Find where the given text appears and provide that cell's center as (X, Y) coordinate. 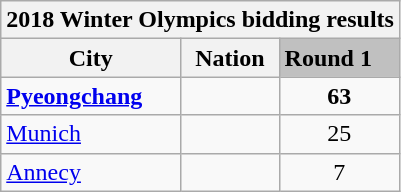
City (91, 58)
Annecy (91, 172)
Round 1 (339, 58)
2018 Winter Olympics bidding results (200, 20)
Munich (91, 134)
Nation (230, 58)
63 (339, 96)
7 (339, 172)
Pyeongchang (91, 96)
25 (339, 134)
